Provide the [X, Y] coordinate of the cell's center where the given text is located.  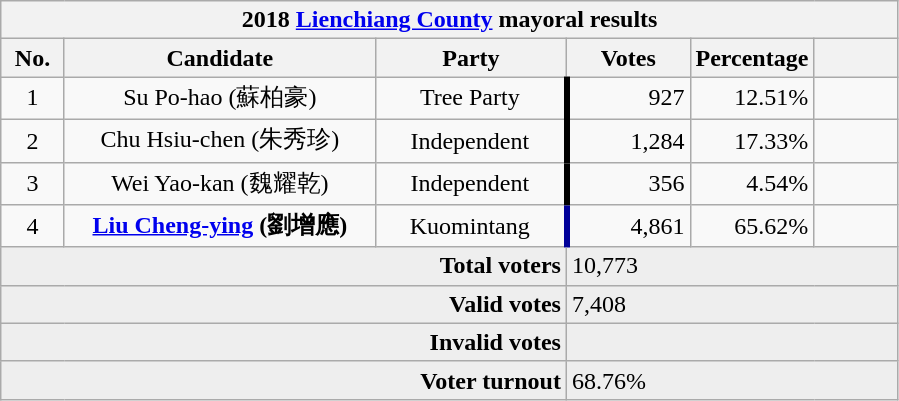
Kuomintang [470, 226]
1,284 [628, 140]
Invalid votes [284, 342]
Votes [628, 58]
No. [33, 58]
65.62% [752, 226]
Tree Party [470, 98]
2018 Lienchiang County mayoral results [450, 20]
7,408 [732, 304]
Su Po-hao (蘇柏豪) [220, 98]
2 [33, 140]
1 [33, 98]
17.33% [752, 140]
Liu Cheng-ying (劉增應) [220, 226]
Percentage [752, 58]
Candidate [220, 58]
10,773 [732, 266]
Party [470, 58]
356 [628, 184]
4,861 [628, 226]
Voter turnout [284, 380]
Wei Yao-kan (魏耀乾) [220, 184]
4 [33, 226]
68.76% [732, 380]
Total voters [284, 266]
Valid votes [284, 304]
927 [628, 98]
4.54% [752, 184]
12.51% [752, 98]
Chu Hsiu-chen (朱秀珍) [220, 140]
3 [33, 184]
